Locate the cell with the specified text and output its [X, Y] center coordinate. 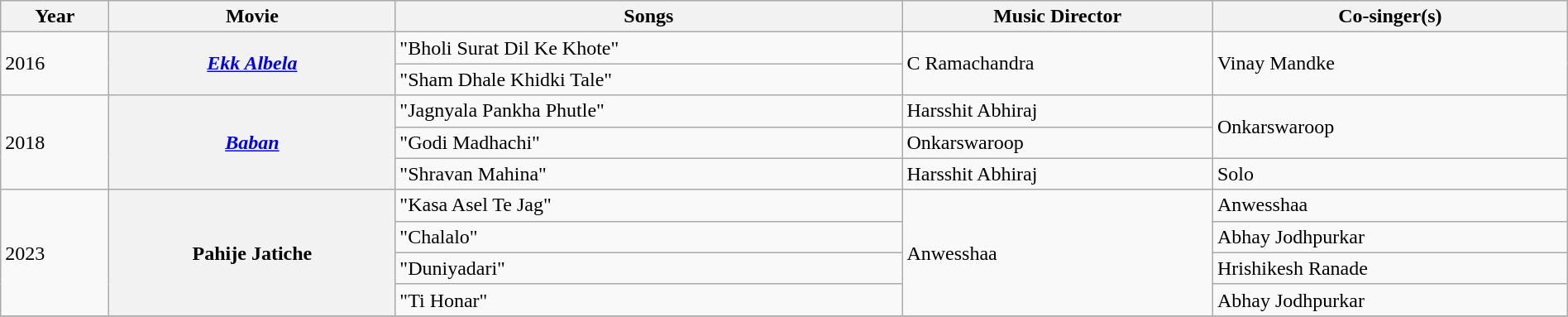
"Ti Honar" [648, 300]
"Kasa Asel Te Jag" [648, 205]
"Jagnyala Pankha Phutle" [648, 111]
"Sham Dhale Khidki Tale" [648, 79]
"Godi Madhachi" [648, 142]
Year [55, 17]
Ekk Albela [252, 64]
Co-singer(s) [1389, 17]
Pahije Jatiche [252, 252]
Vinay Mandke [1389, 64]
2018 [55, 142]
2016 [55, 64]
Hrishikesh Ranade [1389, 268]
"Chalalo" [648, 237]
"Shravan Mahina" [648, 174]
"Duniyadari" [648, 268]
"Bholi Surat Dil Ke Khote" [648, 48]
2023 [55, 252]
Movie [252, 17]
Baban [252, 142]
Music Director [1058, 17]
Solo [1389, 174]
Songs [648, 17]
C Ramachandra [1058, 64]
